Output the [X, Y] coordinate of the center of the cell containing the given text.  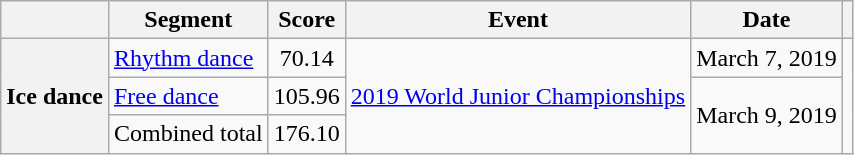
Event [518, 20]
Rhythm dance [188, 58]
March 9, 2019 [767, 115]
Combined total [188, 134]
105.96 [306, 96]
March 7, 2019 [767, 58]
Segment [188, 20]
Date [767, 20]
70.14 [306, 58]
Free dance [188, 96]
Ice dance [55, 96]
Score [306, 20]
176.10 [306, 134]
2019 World Junior Championships [518, 96]
